Provide the [x, y] coordinate of the cell's center where the given text is located.  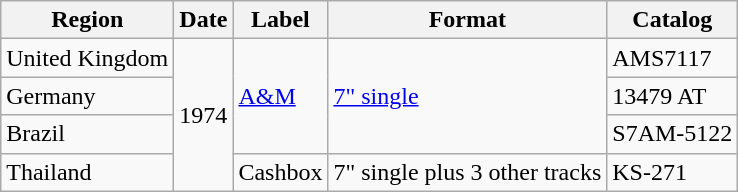
13479 AT [672, 96]
Format [468, 20]
S7AM-5122 [672, 134]
Cashbox [280, 172]
A&M [280, 96]
7" single [468, 96]
Label [280, 20]
Date [204, 20]
Brazil [88, 134]
Germany [88, 96]
United Kingdom [88, 58]
Region [88, 20]
Thailand [88, 172]
1974 [204, 115]
KS-271 [672, 172]
AMS7117 [672, 58]
7" single plus 3 other tracks [468, 172]
Catalog [672, 20]
